Detect which cell encompasses the target text, then output its (x, y) center coordinate. 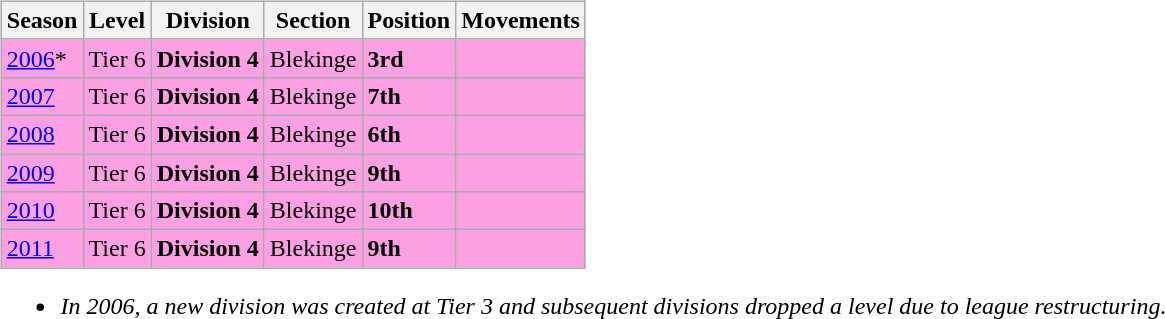
3rd (409, 58)
2007 (42, 96)
Movements (521, 20)
2008 (42, 134)
Section (313, 20)
6th (409, 134)
7th (409, 96)
Level (117, 20)
Position (409, 20)
10th (409, 211)
2010 (42, 211)
2011 (42, 249)
Season (42, 20)
2009 (42, 173)
2006* (42, 58)
Division (208, 20)
